Provide the (x, y) coordinate of the cell's center where the given text is located.  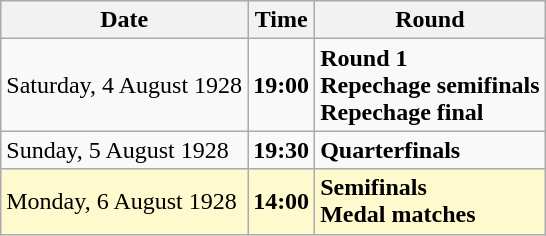
14:00 (282, 202)
Round (430, 20)
Date (124, 20)
Time (282, 20)
Round 1Repechage semifinalsRepechage final (430, 85)
Monday, 6 August 1928 (124, 202)
SemifinalsMedal matches (430, 202)
Quarterfinals (430, 150)
Sunday, 5 August 1928 (124, 150)
19:30 (282, 150)
19:00 (282, 85)
Saturday, 4 August 1928 (124, 85)
